Return the (X, Y) coordinate for the center point of the cell that contains the specified text.  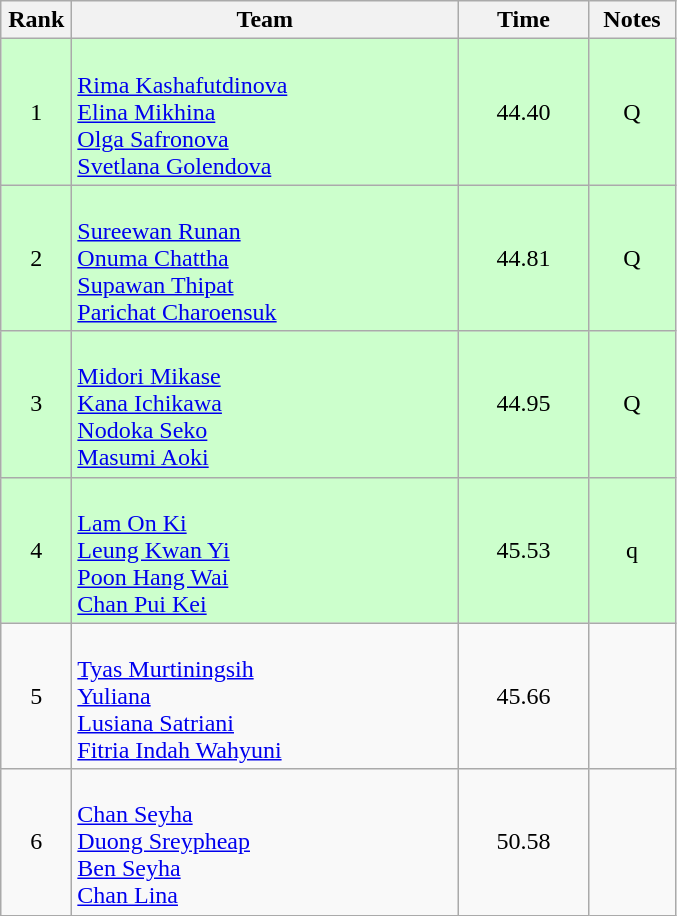
4 (36, 550)
1 (36, 112)
Sureewan RunanOnuma ChatthaSupawan ThipatParichat Charoensuk (265, 258)
45.53 (524, 550)
q (632, 550)
44.40 (524, 112)
2 (36, 258)
Time (524, 20)
44.95 (524, 404)
Rima KashafutdinovaElina MikhinaOlga SafronovaSvetlana Golendova (265, 112)
Rank (36, 20)
44.81 (524, 258)
Lam On KiLeung Kwan YiPoon Hang WaiChan Pui Kei (265, 550)
Chan SeyhaDuong SreypheapBen SeyhaChan Lina (265, 842)
Team (265, 20)
5 (36, 696)
50.58 (524, 842)
6 (36, 842)
45.66 (524, 696)
Notes (632, 20)
Midori MikaseKana IchikawaNodoka SekoMasumi Aoki (265, 404)
3 (36, 404)
Tyas MurtiningsihYulianaLusiana SatrianiFitria Indah Wahyuni (265, 696)
